Detect which cell encompasses the target text, then output its [x, y] center coordinate. 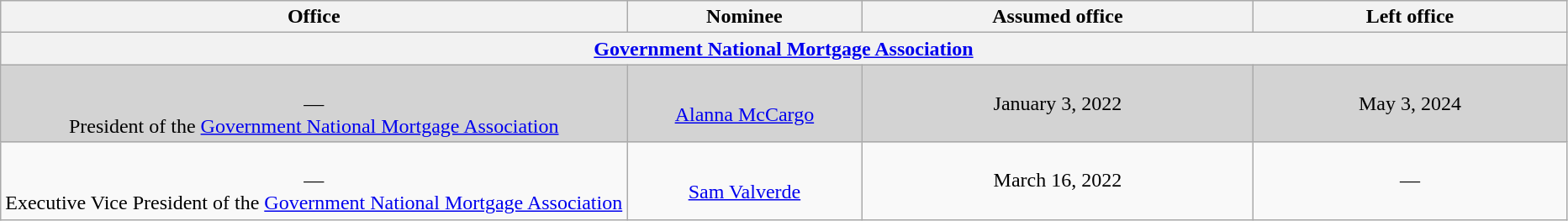
Alanna McCargo [745, 103]
January 3, 2022 [1058, 103]
Office [314, 17]
May 3, 2024 [1411, 103]
Left office [1411, 17]
— [1411, 181]
Sam Valverde [745, 181]
—President of the Government National Mortgage Association [314, 103]
Assumed office [1058, 17]
—Executive Vice President of the Government National Mortgage Association [314, 181]
Government National Mortgage Association [784, 49]
Nominee [745, 17]
March 16, 2022 [1058, 181]
